Return the (x, y) coordinate for the center point of the cell that contains the specified text.  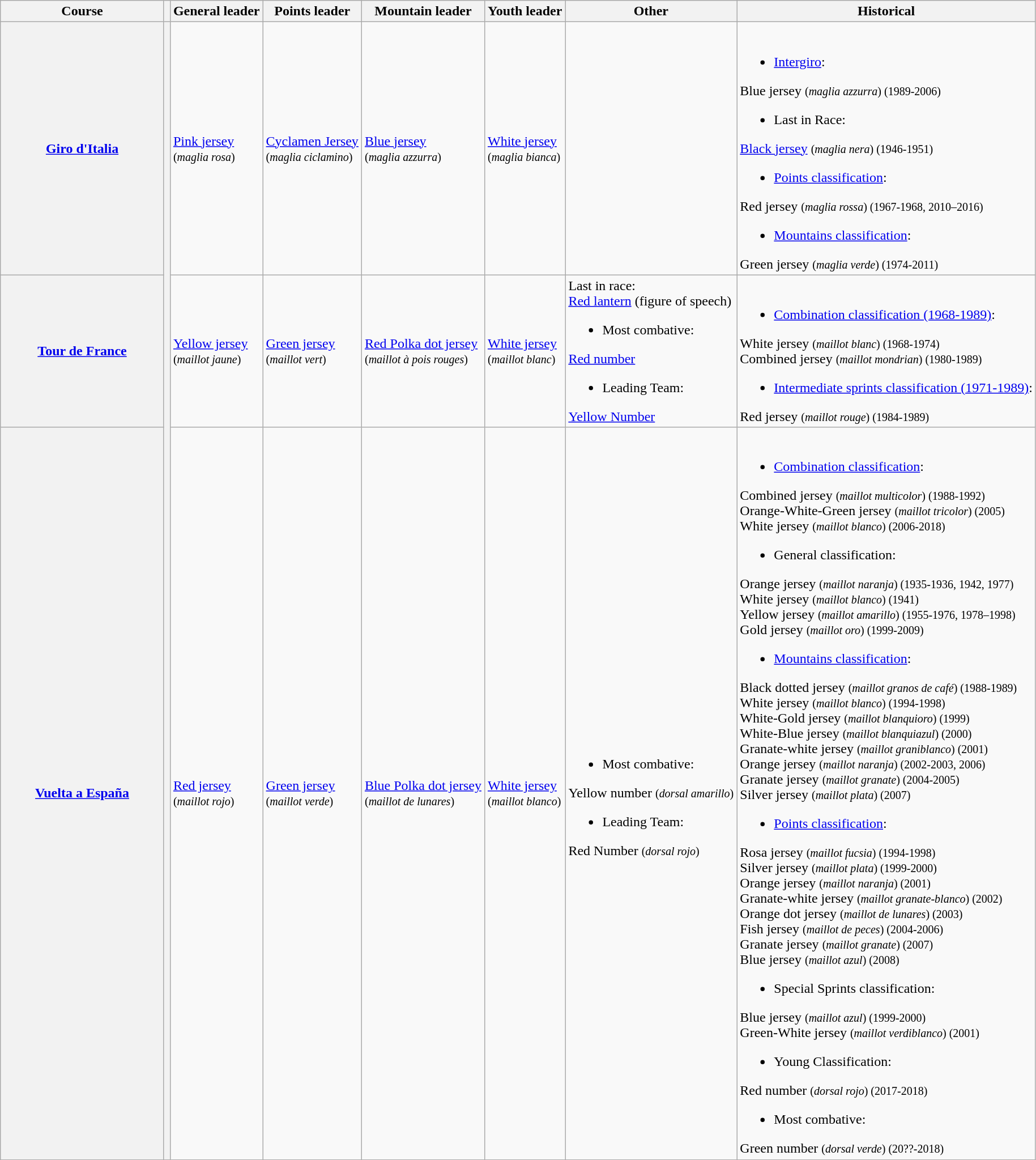
Last in race:Red lantern (figure of speech)Most combative: Red numberLeading Team: Yellow Number (651, 351)
Red jersey (maillot rojo) (216, 793)
White jersey (maillot blanco) (525, 793)
White jersey (maillot blanc) (525, 351)
Mountain leader (423, 11)
Green jersey (maillot verde) (312, 793)
White jersey (maglia bianca) (525, 148)
Youth leader (525, 11)
Tour de France (83, 351)
Other (651, 11)
Most combative: Yellow number (dorsal amarillo)Leading Team: Red Number (dorsal rojo) (651, 793)
Blue Polka dot jersey (maillot de lunares) (423, 793)
Blue jersey (maglia azzurra) (423, 148)
Green jersey (maillot vert) (312, 351)
Course (83, 11)
Points leader (312, 11)
Red Polka dot jersey (maillot à pois rouges) (423, 351)
Vuelta a España (83, 793)
Cyclamen Jersey (maglia ciclamino) (312, 148)
Historical (886, 11)
General leader (216, 11)
Giro d'Italia (83, 148)
Yellow jersey (maillot jaune) (216, 351)
Pink jersey (maglia rosa) (216, 148)
